For the text-containing cell, return its midpoint in (X, Y) coordinate format. 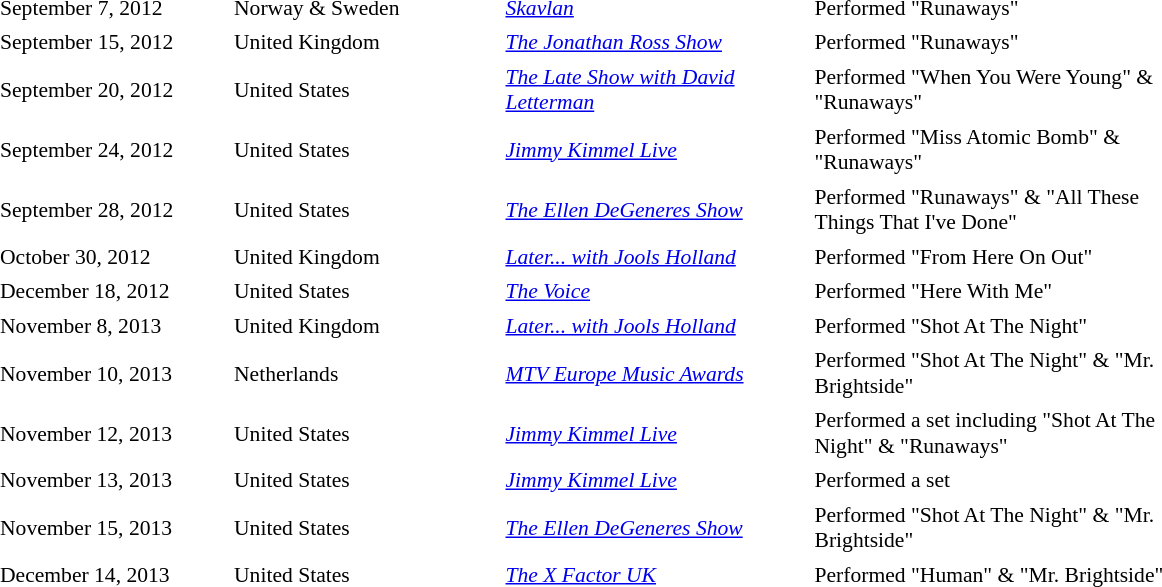
The Late Show with David Letterman (655, 90)
Netherlands (365, 372)
The Jonathan Ross Show (655, 42)
The Voice (655, 292)
MTV Europe Music Awards (655, 372)
